Pinpoint the cell where the given text exists, returning its [x, y] midpoint coordinate. 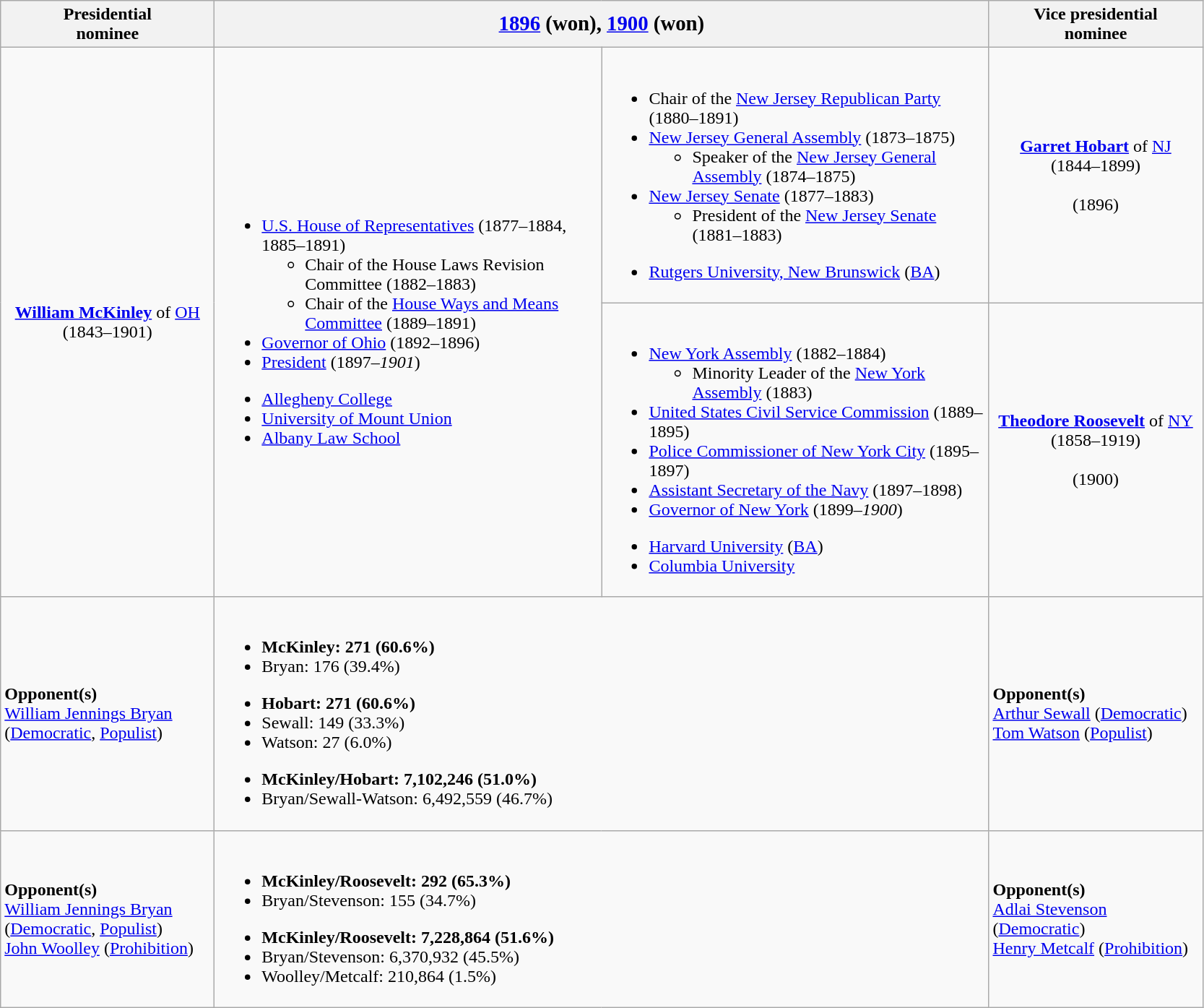
Presidentialnominee [108, 25]
Opponent(s)Adlai Stevenson (Democratic)Henry Metcalf (Prohibition) [1096, 919]
1896 (won), 1900 (won) [602, 25]
Opponent(s)Arthur Sewall (Democratic)Tom Watson (Populist) [1096, 714]
Opponent(s)William Jennings Bryan (Democratic, Populist)John Woolley (Prohibition) [108, 919]
Garret Hobart of NJ(1844–1899)(1896) [1096, 175]
Opponent(s)William Jennings Bryan (Democratic, Populist) [108, 714]
William McKinley of OH(1843–1901) [108, 322]
Theodore Roosevelt of NY(1858–1919)(1900) [1096, 449]
Vice presidentialnominee [1096, 25]
